Extract the (x, y) coordinate from the center of the cell holding the provided text.  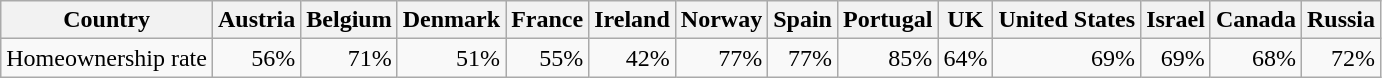
United States (1067, 20)
64% (966, 58)
71% (349, 58)
51% (451, 58)
Russia (1340, 20)
55% (548, 58)
Belgium (349, 20)
Ireland (632, 20)
Country (107, 20)
Portugal (887, 20)
Spain (803, 20)
Austria (256, 20)
Denmark (451, 20)
42% (632, 58)
France (548, 20)
56% (256, 58)
Israel (1176, 20)
85% (887, 58)
72% (1340, 58)
Canada (1256, 20)
UK (966, 20)
Homeownership rate (107, 58)
Norway (721, 20)
68% (1256, 58)
